Pinpoint the cell where the given text exists, returning its [x, y] midpoint coordinate. 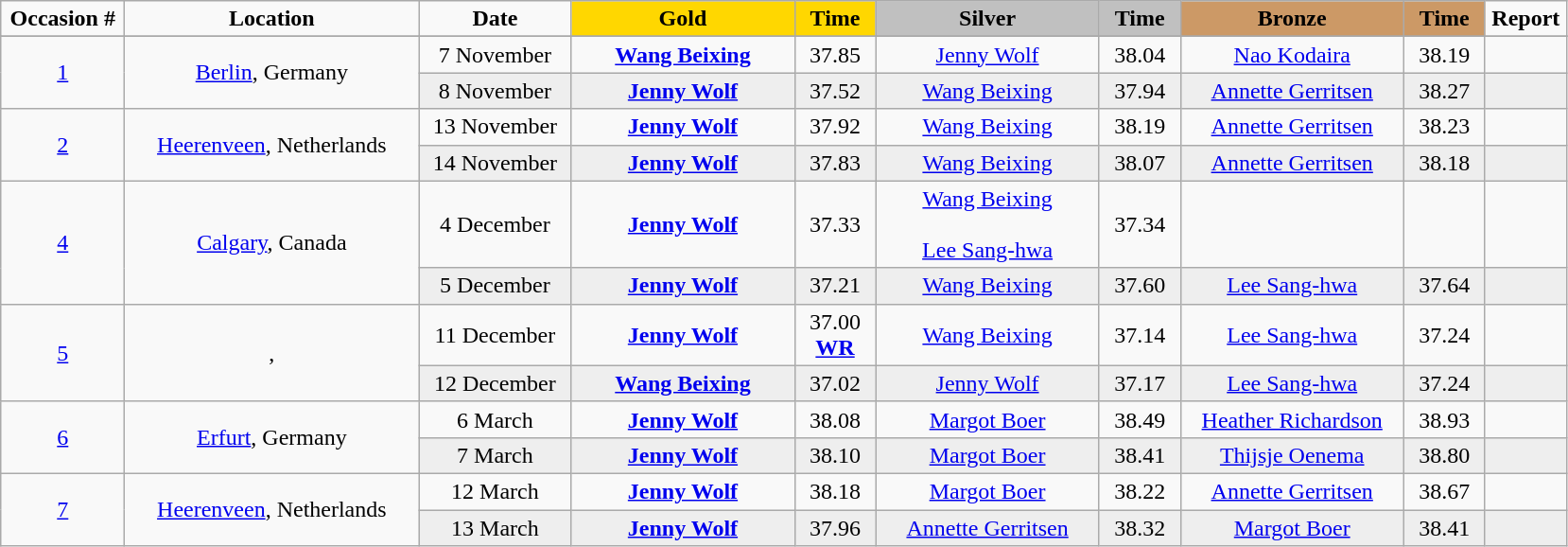
Calgary, Canada [272, 242]
38.08 [835, 419]
6 [62, 437]
7 November [496, 55]
Report [1525, 19]
37.96 [835, 527]
Gold [683, 19]
37.02 [835, 383]
Nao Kodaira [1292, 55]
1 [62, 73]
Location [272, 19]
38.93 [1444, 419]
38.80 [1444, 455]
38.32 [1140, 527]
6 March [496, 419]
8 November [496, 91]
2 [62, 145]
14 November [496, 163]
Date [496, 19]
37.21 [835, 286]
37.00WR [835, 335]
4 December [496, 224]
Heather Richardson [1292, 419]
38.49 [1140, 419]
5 December [496, 286]
37.34 [1140, 224]
4 [62, 242]
, [272, 352]
7 [62, 509]
38.10 [835, 455]
Thijsje Oenema [1292, 455]
Silver [987, 19]
37.83 [835, 163]
37.17 [1140, 383]
11 December [496, 335]
12 December [496, 383]
37.14 [1140, 335]
38.67 [1444, 491]
Bronze [1292, 19]
Occasion # [62, 19]
37.60 [1140, 286]
38.27 [1444, 91]
38.23 [1444, 127]
Berlin, Germany [272, 73]
37.85 [835, 55]
38.07 [1140, 163]
7 March [496, 455]
38.22 [1140, 491]
37.52 [835, 91]
13 March [496, 527]
5 [62, 352]
37.92 [835, 127]
12 March [496, 491]
37.94 [1140, 91]
37.33 [835, 224]
Erfurt, Germany [272, 437]
38.04 [1140, 55]
Wang BeixingLee Sang-hwa [987, 224]
37.64 [1444, 286]
13 November [496, 127]
